Identify which cell holds the provided text, then report its [x, y] central coordinate. 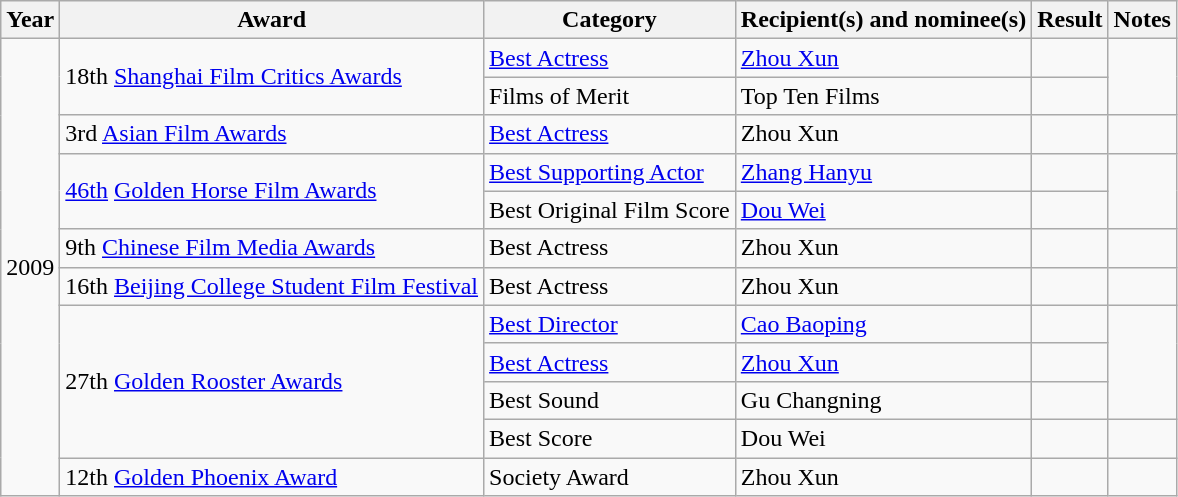
Result [1070, 20]
Best Sound [610, 400]
Recipient(s) and nominee(s) [883, 20]
Gu Changning [883, 400]
46th Golden Horse Film Awards [272, 191]
18th Shanghai Film Critics Awards [272, 77]
Society Award [610, 477]
16th Beijing College Student Film Festival [272, 286]
Category [610, 20]
Best Director [610, 324]
Year [30, 20]
27th Golden Rooster Awards [272, 381]
Notes [1142, 20]
Films of Merit [610, 96]
Award [272, 20]
Best Score [610, 438]
2009 [30, 268]
12th Golden Phoenix Award [272, 477]
Top Ten Films [883, 96]
Cao Baoping [883, 324]
Zhang Hanyu [883, 172]
9th Chinese Film Media Awards [272, 248]
3rd Asian Film Awards [272, 134]
Best Supporting Actor [610, 172]
Best Original Film Score [610, 210]
